Pinpoint the cell where the given text exists, returning its [x, y] midpoint coordinate. 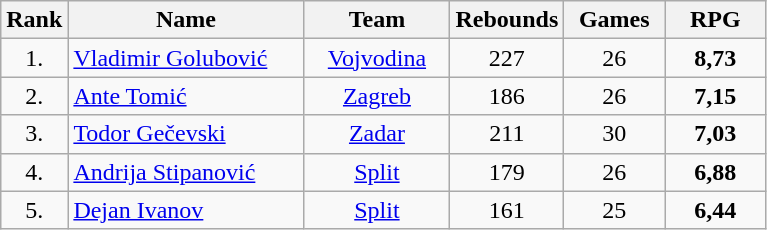
30 [614, 134]
7,03 [716, 134]
2. [34, 96]
Dejan Ivanov [186, 210]
Rebounds [507, 20]
Zadar [377, 134]
25 [614, 210]
Team [377, 20]
Rank [34, 20]
6,44 [716, 210]
5. [34, 210]
7,15 [716, 96]
227 [507, 58]
6,88 [716, 172]
211 [507, 134]
RPG [716, 20]
Zagreb [377, 96]
1. [34, 58]
Name [186, 20]
186 [507, 96]
Andrija Stipanović [186, 172]
Todor Gečevski [186, 134]
Vladimir Golubović [186, 58]
4. [34, 172]
Vojvodina [377, 58]
3. [34, 134]
161 [507, 210]
8,73 [716, 58]
Games [614, 20]
179 [507, 172]
Ante Tomić [186, 96]
